Pinpoint the cell where the given text exists, returning its [X, Y] midpoint coordinate. 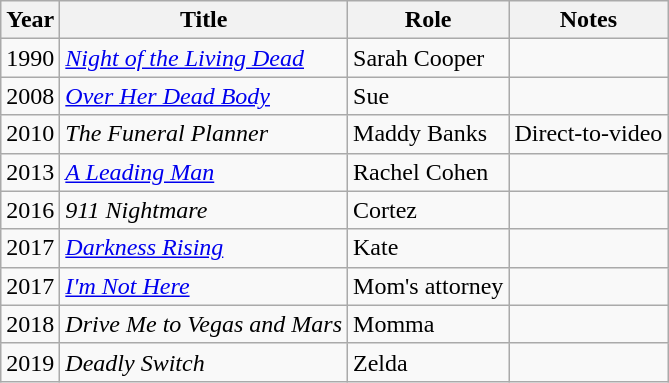
Over Her Dead Body [204, 96]
Cortez [428, 210]
I'm Not Here [204, 286]
2008 [30, 96]
Rachel Cohen [428, 172]
911 Nightmare [204, 210]
Sue [428, 96]
Maddy Banks [428, 134]
1990 [30, 58]
Darkness Rising [204, 248]
Direct-to-video [588, 134]
2019 [30, 362]
The Funeral Planner [204, 134]
2010 [30, 134]
Role [428, 20]
Zelda [428, 362]
Notes [588, 20]
Sarah Cooper [428, 58]
Year [30, 20]
Momma [428, 324]
Mom's attorney [428, 286]
Night of the Living Dead [204, 58]
2018 [30, 324]
2016 [30, 210]
Drive Me to Vegas and Mars [204, 324]
Title [204, 20]
Deadly Switch [204, 362]
A Leading Man [204, 172]
2013 [30, 172]
Kate [428, 248]
